Determine the (x, y) coordinate at the center of the cell enclosing the given text.  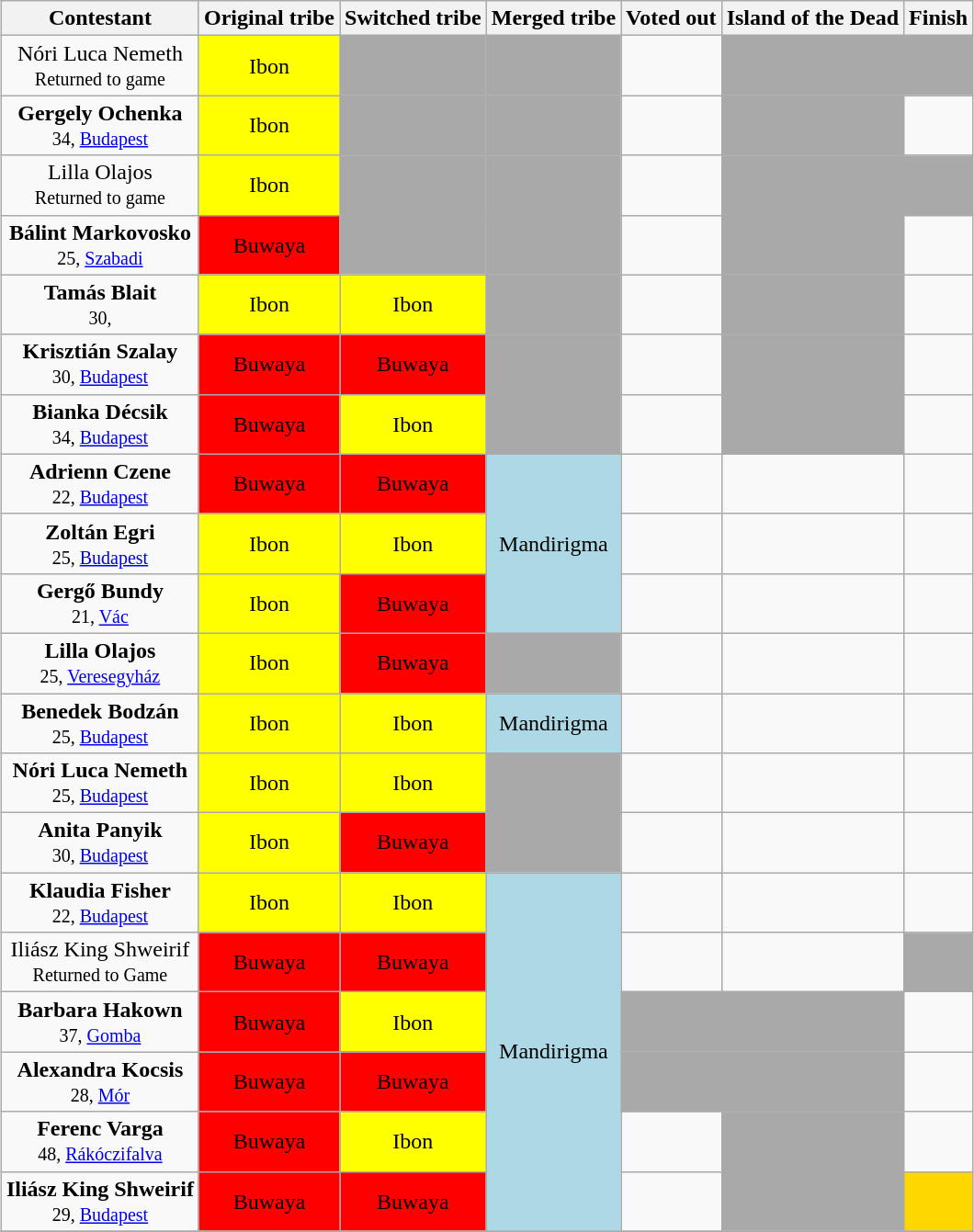
Barbara Hakown37, Gomba (99, 1022)
Island of the Dead (812, 18)
Bálint Markovosko25, Szabadi (99, 244)
Iliász King ShweirifReturned to Game (99, 963)
Benedek Bodzán25, Budapest (99, 722)
Bianka Décsik34, Budapest (99, 424)
Original tribe (268, 18)
Lilla Olajos25, Veresegyház (99, 663)
Krisztián Szalay30, Budapest (99, 364)
Lilla OlajosReturned to game (99, 186)
Tamás Blait30, (99, 305)
Klaudia Fisher22, Budapest (99, 902)
Adrienn Czene22, Budapest (99, 483)
Contestant (99, 18)
Switched tribe (413, 18)
Iliász King Shweirif29, Budapest (99, 1202)
Nóri Luca Nemeth25, Budapest (99, 783)
Gergely Ochenka34, Budapest (99, 125)
Ferenc Varga48, Rákóczifalva (99, 1141)
Gergő Bundy21, Vác (99, 603)
Alexandra Kocsis28, Mór (99, 1082)
Nóri Luca NemethReturned to game (99, 66)
Voted out (672, 18)
Merged tribe (553, 18)
Zoltán Egri25, Budapest (99, 544)
Finish (939, 18)
Anita Panyik30, Budapest (99, 843)
